From the cell containing the given text, extract its center point as [x, y] coordinate. 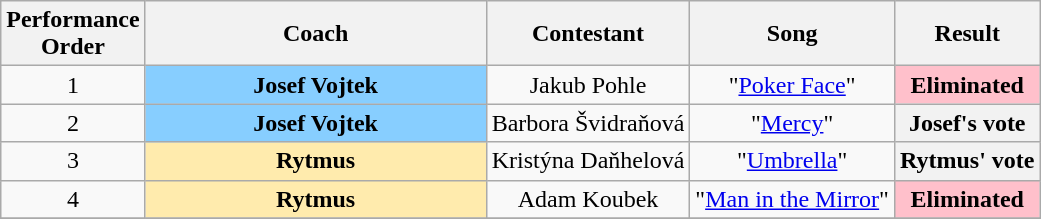
"Man in the Mirror" [792, 199]
1 [73, 85]
2 [73, 123]
3 [73, 161]
Josef's vote [967, 123]
Rytmus' vote [967, 161]
Song [792, 34]
Performance Order [73, 34]
Barbora Švidraňová [588, 123]
Adam Koubek [588, 199]
"Mercy" [792, 123]
"Umbrella" [792, 161]
Kristýna Daňhelová [588, 161]
"Poker Face" [792, 85]
Contestant [588, 34]
Result [967, 34]
4 [73, 199]
Coach [316, 34]
Jakub Pohle [588, 85]
